Determine the [x, y] coordinate at the center of the cell enclosing the given text.  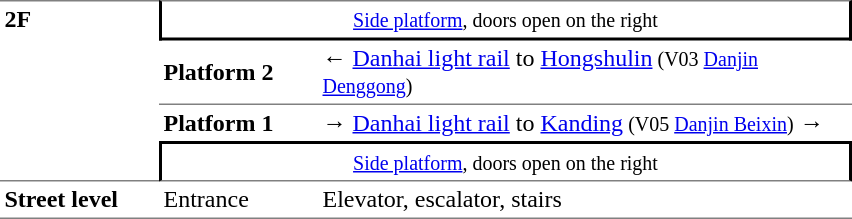
← Danhai light rail to Hongshulin (V03 Danjin Denggong) [585, 72]
Platform 1 [238, 123]
→ Danhai light rail to Kanding (V05 Danjin Beixin) → [585, 123]
2F [80, 91]
Platform 2 [238, 72]
